Scan for the cell matching the given text and deliver its (X, Y) coordinate at center. 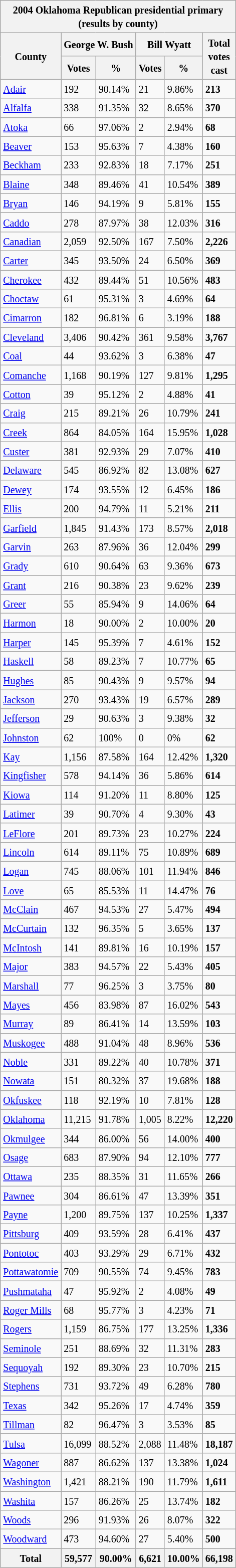
85.94% (116, 604)
167 (150, 241)
86.61% (116, 1196)
627 (219, 470)
9.57% (183, 680)
25 (150, 1500)
13.59% (183, 1024)
409 (78, 1234)
9.86% (183, 89)
299 (219, 546)
5.86% (183, 775)
494 (219, 909)
Greer (31, 604)
93.29% (116, 1253)
95.12% (116, 394)
6.38% (183, 356)
85.53% (116, 890)
Adair (31, 89)
28 (150, 1234)
Cleveland (31, 337)
155 (219, 203)
Lincoln (31, 852)
91.35% (116, 108)
3,406 (78, 337)
48 (150, 1043)
4.88% (183, 394)
Major (31, 966)
4.61% (183, 642)
118 (78, 1100)
745 (78, 871)
90.64% (116, 565)
95.77% (116, 1310)
235 (78, 1176)
Harper (31, 642)
400 (219, 1138)
437 (219, 1234)
11.79% (183, 1481)
22 (150, 966)
86.41% (116, 1024)
63 (150, 565)
1,611 (219, 1481)
5.43% (183, 966)
689 (219, 852)
174 (78, 489)
11.94% (183, 871)
3.65% (183, 928)
467 (78, 909)
2,018 (219, 527)
389 (219, 184)
Bryan (31, 203)
403 (78, 1253)
10.89% (183, 852)
Custer (31, 451)
14.47% (183, 890)
7.07% (183, 451)
5.40% (183, 1539)
Washington (31, 1481)
Cherokee (31, 279)
Beaver (31, 146)
283 (219, 1348)
94.57% (116, 966)
5.47% (183, 909)
7.17% (183, 165)
Pittsburg (31, 1234)
9.58% (183, 337)
90.55% (116, 1272)
20 (219, 623)
11,215 (78, 1119)
777 (219, 1157)
13.39% (183, 1196)
381 (78, 451)
543 (219, 1005)
91.43% (116, 527)
86.75% (116, 1329)
Rogers (31, 1329)
4 (150, 814)
16 (150, 947)
66 (78, 127)
County (31, 56)
Totalvotescast (219, 56)
92.93% (116, 451)
1,168 (78, 375)
344 (78, 1138)
Pushmataha (31, 1291)
1,295 (219, 375)
610 (78, 565)
4.69% (183, 299)
87.96% (116, 546)
Coal (31, 356)
345 (78, 260)
10.25% (183, 1215)
331 (78, 1062)
88.69% (116, 1348)
100% (116, 737)
3.53% (183, 1424)
Love (31, 890)
405 (219, 966)
87.58% (116, 756)
43 (219, 814)
89.73% (116, 833)
361 (150, 337)
Nowata (31, 1081)
369 (219, 260)
Osage (31, 1157)
Dewey (31, 489)
Marshall (31, 986)
864 (78, 432)
2004 Oklahoma Republican presidential primary(results by county) (118, 17)
Haskell (31, 661)
86.92% (116, 470)
87 (150, 1005)
224 (219, 833)
239 (219, 585)
96.81% (116, 318)
483 (219, 279)
7.81% (183, 1100)
Muskogee (31, 1043)
201 (78, 833)
289 (219, 699)
6.28% (183, 1386)
83.98% (116, 1005)
1,028 (219, 432)
410 (219, 451)
2.94% (183, 127)
86.00% (116, 1138)
96.47% (116, 1424)
263 (78, 546)
61 (78, 299)
13.25% (183, 1329)
371 (219, 1062)
George W. Bush (98, 45)
92.50% (116, 241)
88.52% (116, 1443)
783 (219, 1272)
86.26% (116, 1500)
Harmon (31, 623)
18,187 (219, 1443)
44 (78, 356)
56 (150, 1138)
Johnston (31, 737)
16,099 (78, 1443)
91.20% (116, 795)
173 (150, 527)
90.14% (116, 89)
8.65% (183, 108)
14.06% (183, 604)
89.11% (116, 852)
94.79% (116, 508)
12 (150, 489)
24 (150, 260)
1,200 (78, 1215)
90.38% (116, 585)
95.26% (116, 1405)
153 (78, 146)
19.68% (183, 1081)
80 (219, 986)
383 (78, 966)
731 (78, 1386)
13.74% (183, 1500)
177 (150, 1329)
6.57% (183, 699)
10.78% (183, 1062)
8.57% (183, 527)
91.04% (116, 1043)
90.70% (116, 814)
89.75% (116, 1215)
2,088 (150, 1443)
55 (78, 604)
9.81% (183, 375)
709 (78, 1272)
8.07% (183, 1520)
Total (31, 1558)
342 (78, 1405)
10.56% (183, 279)
19 (150, 699)
77 (78, 986)
1,421 (78, 1481)
87.97% (116, 222)
9.38% (183, 718)
Blaine (31, 184)
3,767 (219, 337)
90.63% (116, 718)
12.10% (183, 1157)
Atoka (31, 127)
McIntosh (31, 947)
Jefferson (31, 718)
6.45% (183, 489)
93.59% (116, 1234)
21 (150, 89)
38 (150, 222)
Murray (31, 1024)
1,024 (219, 1462)
304 (78, 1196)
97.06% (116, 127)
93.50% (116, 260)
Seminole (31, 1348)
Sequoyah (31, 1367)
Comanche (31, 375)
9.62% (183, 585)
887 (78, 1462)
95.31% (116, 299)
190 (150, 1481)
Canadian (31, 241)
Craig (31, 413)
351 (219, 1196)
Caddo (31, 222)
3.75% (183, 986)
Woodward (31, 1539)
Washita (31, 1500)
Carter (31, 260)
270 (78, 699)
Payne (31, 1215)
37 (150, 1081)
1,156 (78, 756)
88.21% (116, 1481)
10.79% (183, 413)
66,198 (219, 1558)
11.31% (183, 1348)
Wagoner (31, 1462)
93.72% (116, 1386)
211 (219, 508)
Roger Mills (31, 1310)
216 (78, 585)
Okmulgee (31, 1138)
103 (219, 1024)
12.04% (183, 546)
Kiowa (31, 795)
Latimer (31, 814)
322 (219, 1520)
71 (219, 1310)
96.25% (116, 986)
Ellis (31, 508)
94.60% (116, 1539)
200 (78, 508)
Oklahoma (31, 1119)
673 (219, 565)
McClain (31, 909)
17 (150, 1405)
348 (78, 184)
89.44% (116, 279)
233 (78, 165)
2,059 (78, 241)
94.53% (116, 909)
4.38% (183, 146)
6,621 (150, 1558)
101 (150, 871)
1,336 (219, 1329)
80.32% (116, 1081)
94.19% (116, 203)
95.39% (116, 642)
12,220 (219, 1119)
Pontotoc (31, 1253)
Cimarron (31, 318)
10 (150, 1100)
578 (78, 775)
75 (150, 852)
473 (78, 1539)
Pottawatomie (31, 1272)
6 (150, 318)
10.54% (183, 184)
3.19% (183, 318)
338 (78, 108)
9.36% (183, 565)
1,320 (219, 756)
Cotton (31, 394)
1,337 (219, 1215)
93.62% (116, 356)
Ottawa (31, 1176)
370 (219, 108)
10.77% (183, 661)
Logan (31, 871)
10.27% (183, 833)
16.02% (183, 1005)
95.63% (116, 146)
6.71% (183, 1253)
Garfield (31, 527)
Tillman (31, 1424)
Alfalfa (31, 108)
11.48% (183, 1443)
90.42% (116, 337)
Hughes (31, 680)
Stephens (31, 1386)
15.95% (183, 432)
9.30% (183, 814)
266 (219, 1176)
8.96% (183, 1043)
141 (78, 947)
683 (78, 1157)
12.42% (183, 756)
89.23% (116, 661)
14.00% (183, 1138)
0 (150, 737)
114 (78, 795)
Kay (31, 756)
59,577 (78, 1558)
94.14% (116, 775)
0% (183, 737)
Choctaw (31, 299)
58 (78, 661)
90.43% (116, 680)
91.78% (116, 1119)
LeFlore (31, 833)
91.93% (116, 1520)
152 (219, 642)
51 (150, 279)
89.21% (116, 413)
89.22% (116, 1062)
96.35% (116, 928)
93.43% (116, 699)
13.38% (183, 1462)
8.22% (183, 1119)
125 (219, 795)
316 (219, 222)
31 (150, 1176)
296 (78, 1520)
1,005 (150, 1119)
11.65% (183, 1176)
359 (219, 1405)
89.30% (116, 1367)
1,159 (78, 1329)
Creek (31, 432)
Texas (31, 1405)
84.05% (116, 432)
87.90% (116, 1157)
92.19% (116, 1100)
Woods (31, 1520)
89 (78, 1024)
40 (150, 1062)
76 (219, 890)
456 (78, 1005)
5.81% (183, 203)
74 (150, 1272)
14 (150, 1024)
Pawnee (31, 1196)
93.55% (116, 489)
92.83% (116, 165)
86.62% (116, 1462)
Bill Wyatt (169, 45)
846 (219, 871)
545 (78, 470)
128 (219, 1100)
Mayes (31, 1005)
90.19% (116, 375)
12.03% (183, 222)
536 (219, 1043)
Tulsa (31, 1443)
488 (78, 1043)
5.21% (183, 508)
278 (78, 222)
88.06% (116, 871)
127 (150, 375)
5 (150, 928)
10.19% (183, 947)
213 (219, 89)
146 (78, 203)
6.50% (183, 260)
780 (219, 1386)
McCurtain (31, 928)
9.45% (183, 1272)
241 (219, 413)
Okfuskee (31, 1100)
186 (219, 489)
Kingfisher (31, 775)
95.92% (116, 1291)
4.23% (183, 1310)
1,845 (78, 527)
10.70% (183, 1367)
132 (78, 928)
Grant (31, 585)
Jackson (31, 699)
2,226 (219, 241)
Grady (31, 565)
8.80% (183, 795)
88.35% (116, 1176)
89.81% (116, 947)
6.41% (183, 1234)
13.08% (183, 470)
4.74% (183, 1405)
4.08% (183, 1291)
151 (78, 1081)
Delaware (31, 470)
145 (78, 642)
Noble (31, 1062)
89.46% (116, 184)
7.50% (183, 241)
500 (219, 1539)
Beckham (31, 165)
160 (219, 146)
Garvin (31, 546)
